Search for the cell housing the specified text and yield its [x, y] center coordinate. 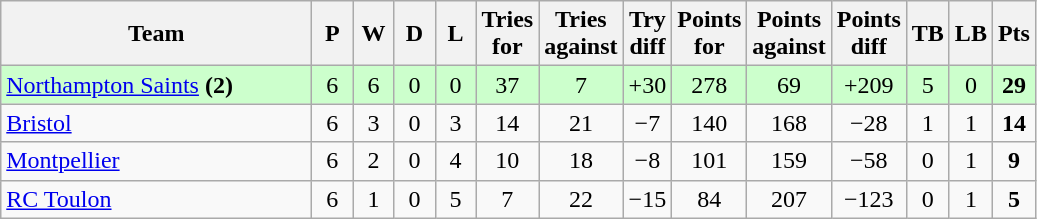
L [456, 34]
D [414, 34]
168 [789, 123]
−58 [868, 161]
−7 [648, 123]
Northampton Saints (2) [156, 85]
69 [789, 85]
−15 [648, 199]
10 [508, 161]
+30 [648, 85]
2 [374, 161]
Points diff [868, 34]
18 [581, 161]
140 [710, 123]
278 [710, 85]
−123 [868, 199]
Bristol [156, 123]
Pts [1014, 34]
Team [156, 34]
−8 [648, 161]
159 [789, 161]
29 [1014, 85]
22 [581, 199]
Points against [789, 34]
Montpellier [156, 161]
9 [1014, 161]
P [332, 34]
−28 [868, 123]
RC Toulon [156, 199]
W [374, 34]
4 [456, 161]
101 [710, 161]
Tries against [581, 34]
84 [710, 199]
+209 [868, 85]
21 [581, 123]
TB [928, 34]
LB [970, 34]
Try diff [648, 34]
207 [789, 199]
Points for [710, 34]
Tries for [508, 34]
37 [508, 85]
